Detect which cell encompasses the target text, then output its (X, Y) center coordinate. 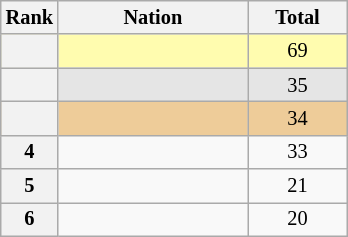
Total (298, 17)
34 (298, 118)
21 (298, 186)
Rank (30, 17)
20 (298, 219)
33 (298, 152)
Nation (153, 17)
5 (30, 186)
6 (30, 219)
4 (30, 152)
69 (298, 51)
35 (298, 85)
